Scan for the cell matching the given text and deliver its [x, y] coordinate at center. 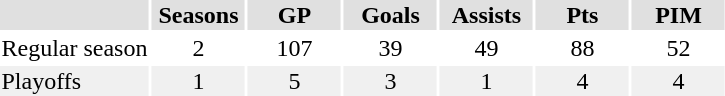
3 [390, 81]
PIM [678, 15]
Seasons [198, 15]
Goals [390, 15]
Playoffs [74, 81]
GP [294, 15]
2 [198, 48]
39 [390, 48]
88 [582, 48]
Pts [582, 15]
52 [678, 48]
49 [486, 48]
107 [294, 48]
5 [294, 81]
Assists [486, 15]
Regular season [74, 48]
